Provide the [x, y] coordinate of the cell's center where the given text is located.  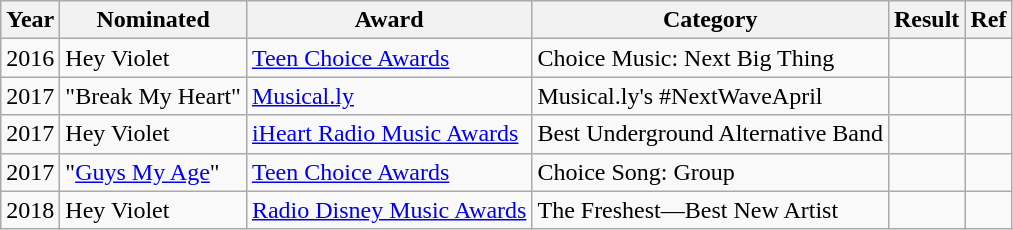
Choice Music: Next Big Thing [710, 58]
Ref [988, 20]
2016 [30, 58]
iHeart Radio Music Awards [389, 134]
Best Underground Alternative Band [710, 134]
Musical.ly's #NextWaveApril [710, 96]
Nominated [154, 20]
Radio Disney Music Awards [389, 210]
Category [710, 20]
"Break My Heart" [154, 96]
Musical.ly [389, 96]
The Freshest—Best New Artist [710, 210]
Award [389, 20]
Choice Song: Group [710, 172]
2018 [30, 210]
Year [30, 20]
"Guys My Age" [154, 172]
Result [926, 20]
